Detect which cell encompasses the target text, then output its (x, y) center coordinate. 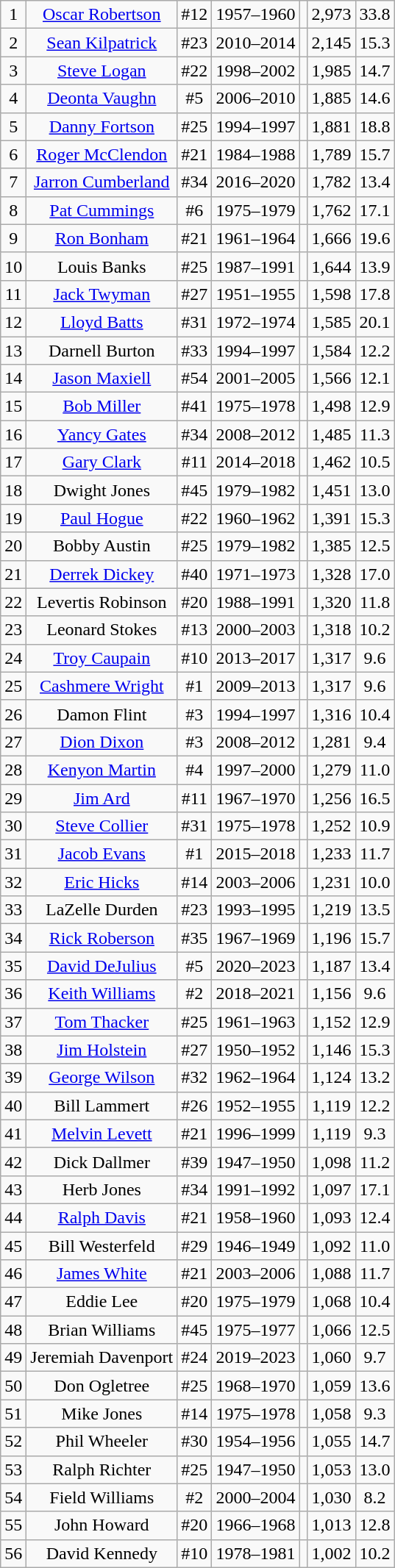
Levertis Robinson (102, 602)
2010–2014 (256, 43)
2 (13, 43)
33.8 (375, 15)
Pat Cummings (102, 210)
1988–1991 (256, 602)
1,451 (331, 490)
31 (13, 854)
Lloyd Batts (102, 322)
#35 (194, 938)
2000–2004 (256, 1497)
39 (13, 1078)
1996–1999 (256, 1134)
2016–2020 (256, 182)
Danny Fortson (102, 126)
Bobby Austin (102, 546)
10.5 (375, 462)
1,055 (331, 1442)
Ralph Davis (102, 1217)
6 (13, 154)
1,320 (331, 602)
9 (13, 238)
Leonard Stokes (102, 630)
1,066 (331, 1330)
Dick Dallmer (102, 1161)
2015–2018 (256, 854)
Jeremiah Davenport (102, 1358)
1961–1963 (256, 1022)
#30 (194, 1442)
14 (13, 379)
Brian Williams (102, 1330)
2009–2013 (256, 686)
9.7 (375, 1358)
2019–2023 (256, 1358)
1978–1981 (256, 1553)
1,068 (331, 1302)
1,318 (331, 630)
Dwight Jones (102, 490)
Dion Dixon (102, 742)
12.1 (375, 379)
1,281 (331, 742)
David Kennedy (102, 1553)
52 (13, 1442)
#13 (194, 630)
2013–2017 (256, 658)
30 (13, 826)
1,316 (331, 714)
1954–1956 (256, 1442)
David DeJulius (102, 966)
42 (13, 1161)
43 (13, 1189)
8.2 (375, 1497)
19.6 (375, 238)
Steve Logan (102, 71)
11.8 (375, 602)
1,782 (331, 182)
1,231 (331, 882)
1,053 (331, 1469)
Jim Ard (102, 798)
11.2 (375, 1161)
1,097 (331, 1189)
Jarron Cumberland (102, 182)
22 (13, 602)
Field Williams (102, 1497)
Bill Westerfeld (102, 1246)
1,059 (331, 1386)
2018–2021 (256, 994)
1,584 (331, 351)
Keith Williams (102, 994)
1,196 (331, 938)
45 (13, 1246)
1991–1992 (256, 1189)
#29 (194, 1246)
51 (13, 1414)
1,233 (331, 854)
1975–1977 (256, 1330)
49 (13, 1358)
1951–1955 (256, 294)
1,030 (331, 1497)
Steve Collier (102, 826)
1,256 (331, 798)
10.0 (375, 882)
17.8 (375, 294)
Rick Roberson (102, 938)
3 (13, 71)
Mike Jones (102, 1414)
#33 (194, 351)
16 (13, 434)
2,145 (331, 43)
1960–1962 (256, 518)
47 (13, 1302)
1,093 (331, 1217)
1,598 (331, 294)
54 (13, 1497)
Kenyon Martin (102, 770)
#40 (194, 574)
1,462 (331, 462)
2014–2018 (256, 462)
1,885 (331, 99)
25 (13, 686)
1966–1968 (256, 1525)
1,060 (331, 1358)
18 (13, 490)
46 (13, 1274)
1,762 (331, 210)
LaZelle Durden (102, 910)
Deonta Vaughn (102, 99)
1958–1960 (256, 1217)
1,092 (331, 1246)
1,187 (331, 966)
18.8 (375, 126)
#39 (194, 1161)
1972–1974 (256, 322)
35 (13, 966)
#6 (194, 210)
1,789 (331, 154)
1,498 (331, 407)
Herb Jones (102, 1189)
Ron Bonham (102, 238)
Jack Twyman (102, 294)
53 (13, 1469)
27 (13, 742)
Troy Caupain (102, 658)
1,058 (331, 1414)
1,088 (331, 1274)
48 (13, 1330)
44 (13, 1217)
1,156 (331, 994)
Jason Maxiell (102, 379)
#24 (194, 1358)
Gary Clark (102, 462)
21 (13, 574)
#4 (194, 770)
#54 (194, 379)
1,013 (331, 1525)
17 (13, 462)
1,219 (331, 910)
12 (13, 322)
2006–2010 (256, 99)
41 (13, 1134)
1967–1969 (256, 938)
Sean Kilpatrick (102, 43)
Oscar Robertson (102, 15)
1,666 (331, 238)
13.6 (375, 1386)
1950–1952 (256, 1050)
Jacob Evans (102, 854)
10 (13, 266)
32 (13, 882)
Cashmere Wright (102, 686)
1,279 (331, 770)
1993–1995 (256, 910)
23 (13, 630)
1967–1970 (256, 798)
20.1 (375, 322)
John Howard (102, 1525)
20 (13, 546)
1,391 (331, 518)
1,124 (331, 1078)
15 (13, 407)
55 (13, 1525)
Yancy Gates (102, 434)
Darnell Burton (102, 351)
56 (13, 1553)
2020–2023 (256, 966)
#26 (194, 1106)
1961–1964 (256, 238)
38 (13, 1050)
#32 (194, 1078)
James White (102, 1274)
1968–1970 (256, 1386)
2001–2005 (256, 379)
7 (13, 182)
1,485 (331, 434)
2,973 (331, 15)
Eddie Lee (102, 1302)
Jim Holstein (102, 1050)
1957–1960 (256, 15)
14.6 (375, 99)
1,328 (331, 574)
10.9 (375, 826)
8 (13, 210)
26 (13, 714)
1,252 (331, 826)
13.2 (375, 1078)
1946–1949 (256, 1246)
Ralph Richter (102, 1469)
Bob Miller (102, 407)
36 (13, 994)
40 (13, 1106)
4 (13, 99)
1998–2002 (256, 71)
Phil Wheeler (102, 1442)
1,385 (331, 546)
2000–2003 (256, 630)
28 (13, 770)
1962–1964 (256, 1078)
Roger McClendon (102, 154)
Louis Banks (102, 266)
Don Ogletree (102, 1386)
1987–1991 (256, 266)
Paul Hogue (102, 518)
Bill Lammert (102, 1106)
12.8 (375, 1525)
1,098 (331, 1161)
Damon Flint (102, 714)
1,152 (331, 1022)
1,146 (331, 1050)
1,002 (331, 1553)
1997–2000 (256, 770)
24 (13, 658)
1,585 (331, 322)
1,644 (331, 266)
1,881 (331, 126)
29 (13, 798)
1952–1955 (256, 1106)
1,566 (331, 379)
13.5 (375, 910)
11 (13, 294)
34 (13, 938)
#12 (194, 15)
George Wilson (102, 1078)
13.9 (375, 266)
50 (13, 1386)
9.4 (375, 742)
#41 (194, 407)
Melvin Levett (102, 1134)
37 (13, 1022)
Tom Thacker (102, 1022)
5 (13, 126)
16.5 (375, 798)
19 (13, 518)
1984–1988 (256, 154)
1,985 (331, 71)
17.0 (375, 574)
Eric Hicks (102, 882)
1971–1973 (256, 574)
33 (13, 910)
11.3 (375, 434)
Derrek Dickey (102, 574)
1 (13, 15)
12.4 (375, 1217)
13 (13, 351)
